Scan for the cell matching the given text and deliver its (X, Y) coordinate at center. 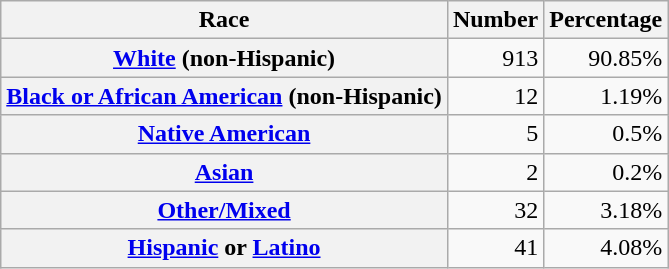
41 (495, 248)
5 (495, 134)
3.18% (606, 210)
913 (495, 58)
White (non-Hispanic) (224, 58)
Percentage (606, 20)
4.08% (606, 248)
Hispanic or Latino (224, 248)
1.19% (606, 96)
2 (495, 172)
Number (495, 20)
0.5% (606, 134)
0.2% (606, 172)
32 (495, 210)
Asian (224, 172)
12 (495, 96)
Other/Mixed (224, 210)
Black or African American (non-Hispanic) (224, 96)
Native American (224, 134)
90.85% (606, 58)
Race (224, 20)
